Extract the (X, Y) coordinate from the center of the cell holding the provided text.  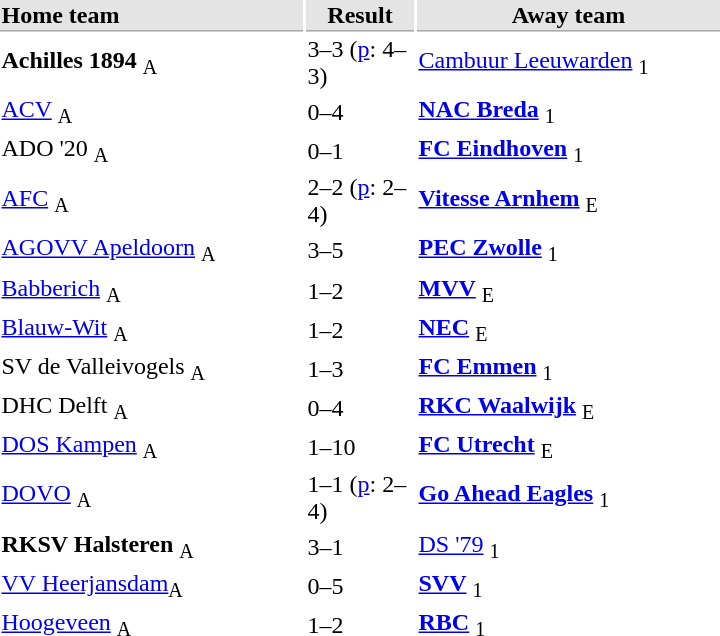
Vitesse Arnhem E (568, 202)
3–3 (p: 4–3) (360, 62)
Home team (152, 16)
ADO '20 A (152, 152)
RKC Waalwijk E (568, 408)
DS '79 1 (568, 547)
SV de Valleivogels A (152, 369)
ACV A (152, 112)
VV HeerjansdamA (152, 586)
DHC Delft A (152, 408)
DOVO A (152, 498)
0–5 (360, 586)
RKSV Halsteren A (152, 547)
3–5 (360, 251)
Go Ahead Eagles 1 (568, 498)
Cambuur Leeuwarden 1 (568, 62)
AFC A (152, 202)
1–3 (360, 369)
Babberich A (152, 290)
NEC E (568, 330)
3–1 (360, 547)
PEC Zwolle 1 (568, 251)
Blauw-Wit A (152, 330)
NAC Breda 1 (568, 112)
DOS Kampen A (152, 447)
1–10 (360, 447)
1–1 (p: 2–4) (360, 498)
AGOVV Apeldoorn A (152, 251)
0–1 (360, 152)
FC Emmen 1 (568, 369)
FC Utrecht E (568, 447)
MVV E (568, 290)
Result (360, 16)
2–2 (p: 2–4) (360, 202)
SVV 1 (568, 586)
FC Eindhoven 1 (568, 152)
Achilles 1894 A (152, 62)
Away team (568, 16)
